Output the (X, Y) coordinate of the center of the cell containing the given text.  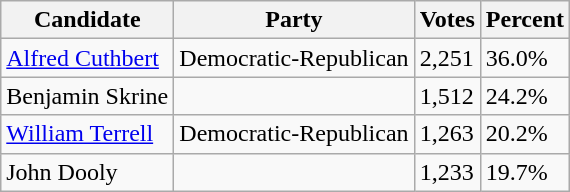
20.2% (524, 134)
William Terrell (88, 134)
24.2% (524, 96)
Alfred Cuthbert (88, 58)
1,512 (447, 96)
1,263 (447, 134)
36.0% (524, 58)
Candidate (88, 20)
2,251 (447, 58)
Votes (447, 20)
Percent (524, 20)
John Dooly (88, 172)
19.7% (524, 172)
1,233 (447, 172)
Benjamin Skrine (88, 96)
Party (294, 20)
